Pinpoint the cell where the given text exists, returning its (X, Y) midpoint coordinate. 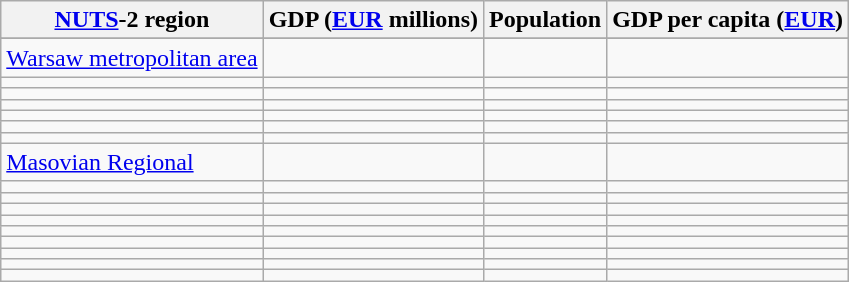
NUTS-2 region (132, 20)
GDP (EUR millions) (373, 20)
Masovian Regional (132, 162)
Warsaw metropolitan area (132, 58)
Population (546, 20)
GDP per capita (EUR) (728, 20)
